For the text-containing cell, return its midpoint in [x, y] coordinate format. 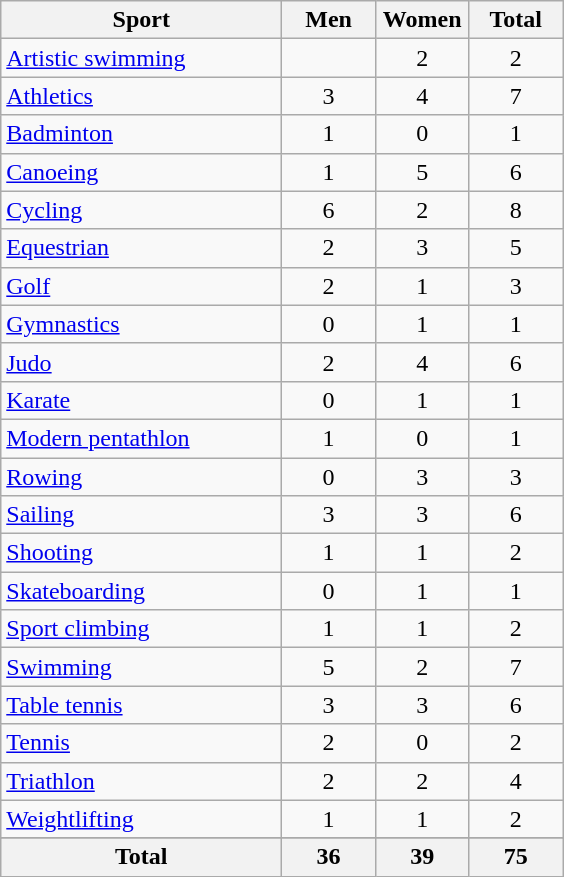
Sport climbing [142, 629]
Sport [142, 20]
8 [516, 210]
Canoeing [142, 172]
Men [329, 20]
Rowing [142, 477]
Table tennis [142, 705]
75 [516, 857]
Equestrian [142, 248]
Athletics [142, 96]
Sailing [142, 515]
Swimming [142, 667]
Tennis [142, 743]
Badminton [142, 134]
36 [329, 857]
Gymnastics [142, 324]
Women [422, 20]
Triathlon [142, 781]
Artistic swimming [142, 58]
39 [422, 857]
Cycling [142, 210]
Shooting [142, 553]
Karate [142, 400]
Weightlifting [142, 819]
Modern pentathlon [142, 438]
Skateboarding [142, 591]
Judo [142, 362]
Golf [142, 286]
